Identify which cell holds the provided text, then report its [X, Y] central coordinate. 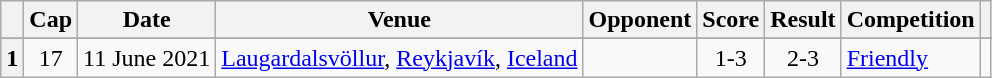
Friendly [910, 58]
1 [12, 58]
Laugardalsvöllur, Reykjavík, Iceland [400, 58]
Opponent [640, 20]
Venue [400, 20]
11 June 2021 [147, 58]
17 [51, 58]
Date [147, 20]
1-3 [731, 58]
Cap [51, 20]
Result [803, 20]
Score [731, 20]
Competition [910, 20]
2-3 [803, 58]
